Extract the [x, y] coordinate from the center of the cell holding the provided text.  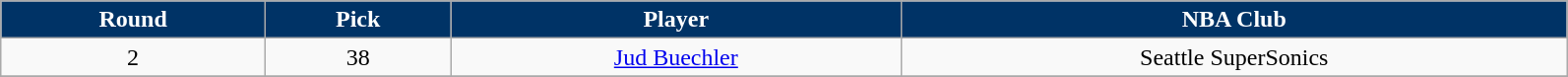
2 [134, 57]
Round [134, 20]
Pick [357, 20]
38 [357, 57]
NBA Club [1234, 20]
Player [676, 20]
Jud Buechler [676, 57]
Seattle SuperSonics [1234, 57]
